Find where the given text appears and provide that cell's center as (X, Y) coordinate. 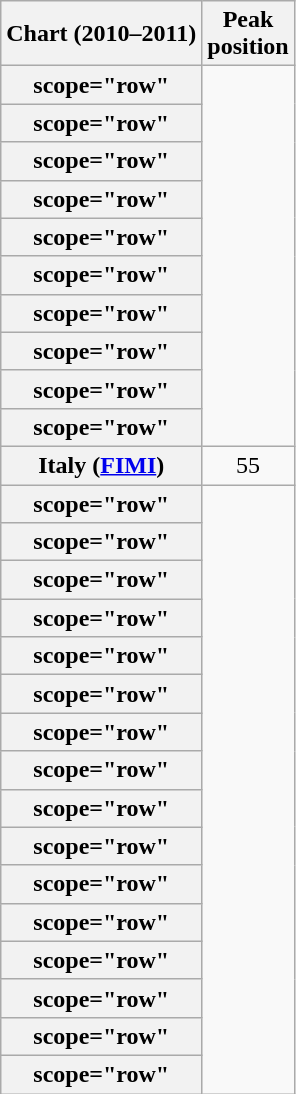
55 (248, 465)
Chart (2010–2011) (102, 34)
Italy (FIMI) (102, 465)
Peakposition (248, 34)
